Return (x, y) of the center of cell containing provided text 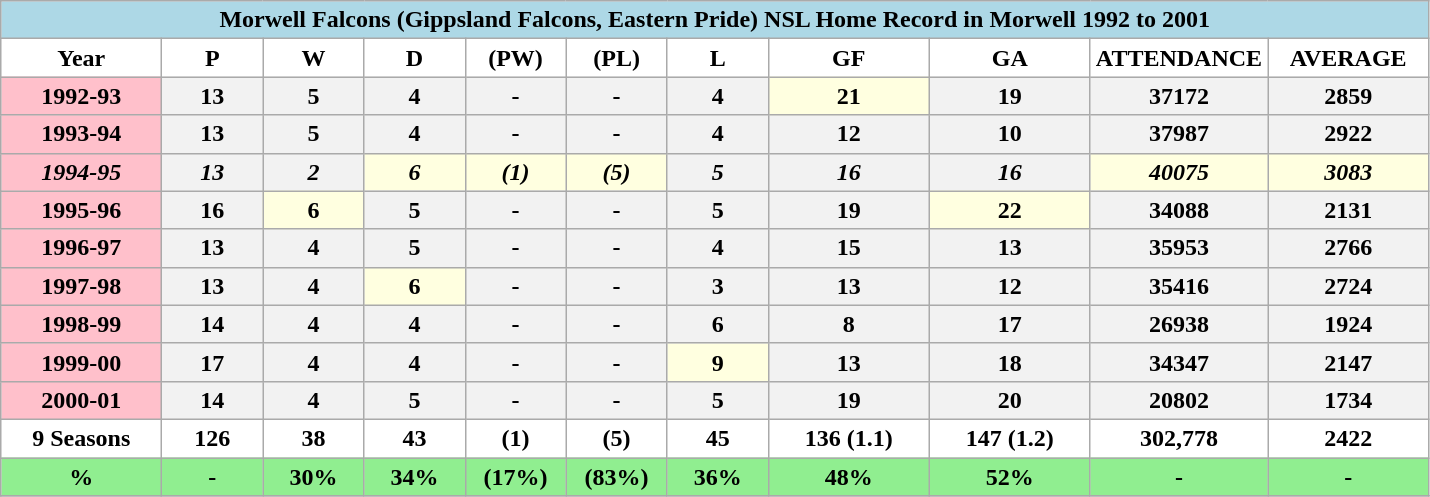
22 (1010, 210)
1997-98 (82, 286)
2859 (1348, 96)
126 (212, 438)
2724 (1348, 286)
20 (1010, 400)
2422 (1348, 438)
1924 (1348, 324)
21 (848, 96)
1994-95 (82, 172)
GF (848, 58)
1992-93 (82, 96)
1996-97 (82, 248)
45 (718, 438)
302,778 (1178, 438)
1734 (1348, 400)
9 (718, 362)
1998-99 (82, 324)
(83%) (616, 477)
40075 (1178, 172)
2922 (1348, 134)
26938 (1178, 324)
(PL) (616, 58)
34088 (1178, 210)
Year (82, 58)
20802 (1178, 400)
2147 (1348, 362)
34% (414, 477)
37987 (1178, 134)
52% (1010, 477)
3083 (1348, 172)
D (414, 58)
GA (1010, 58)
18 (1010, 362)
15 (848, 248)
2000-01 (82, 400)
1993-94 (82, 134)
2 (314, 172)
30% (314, 477)
2131 (1348, 210)
Morwell Falcons (Gippsland Falcons, Eastern Pride) NSL Home Record in Morwell 1992 to 2001 (715, 20)
1995-96 (82, 210)
38 (314, 438)
(PW) (516, 58)
147 (1.2) (1010, 438)
2766 (1348, 248)
8 (848, 324)
% (82, 477)
36% (718, 477)
34347 (1178, 362)
P (212, 58)
1999-00 (82, 362)
35416 (1178, 286)
AVERAGE (1348, 58)
136 (1.1) (848, 438)
10 (1010, 134)
9 Seasons (82, 438)
43 (414, 438)
(17%) (516, 477)
37172 (1178, 96)
ATTENDANCE (1178, 58)
W (314, 58)
L (718, 58)
35953 (1178, 248)
3 (718, 286)
48% (848, 477)
